Provide the [X, Y] coordinate of the cell's center where the given text is located.  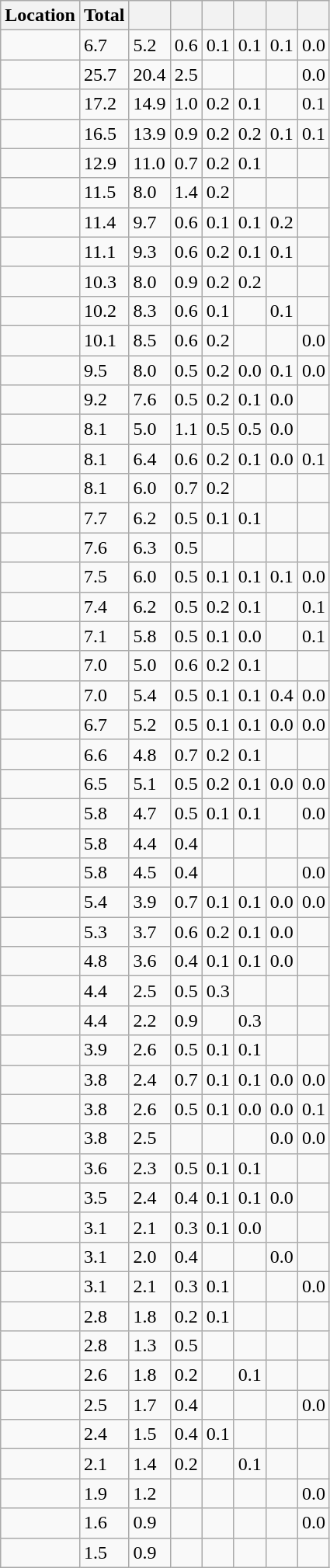
Location [40, 16]
1.9 [104, 1493]
7.5 [104, 577]
13.9 [149, 134]
6.3 [149, 548]
8.3 [149, 311]
10.3 [104, 281]
6.5 [104, 784]
9.7 [149, 222]
2.0 [149, 1257]
8.5 [149, 340]
3.5 [104, 1198]
6.4 [149, 459]
7.4 [104, 607]
20.4 [149, 75]
11.5 [104, 193]
5.3 [104, 932]
7.7 [104, 518]
7.1 [104, 636]
5.1 [149, 784]
9.3 [149, 252]
1.6 [104, 1523]
1.7 [149, 1405]
11.1 [104, 252]
1.2 [149, 1493]
17.2 [104, 104]
10.1 [104, 340]
2.2 [149, 1020]
2.3 [149, 1168]
12.9 [104, 163]
10.2 [104, 311]
6.6 [104, 754]
25.7 [104, 75]
4.7 [149, 813]
Total [104, 16]
9.2 [104, 400]
9.5 [104, 370]
11.4 [104, 222]
1.0 [186, 104]
1.3 [149, 1346]
11.0 [149, 163]
14.9 [149, 104]
16.5 [104, 134]
1.1 [186, 429]
3.7 [149, 932]
4.5 [149, 873]
